For the text-containing cell, return its midpoint in [X, Y] coordinate format. 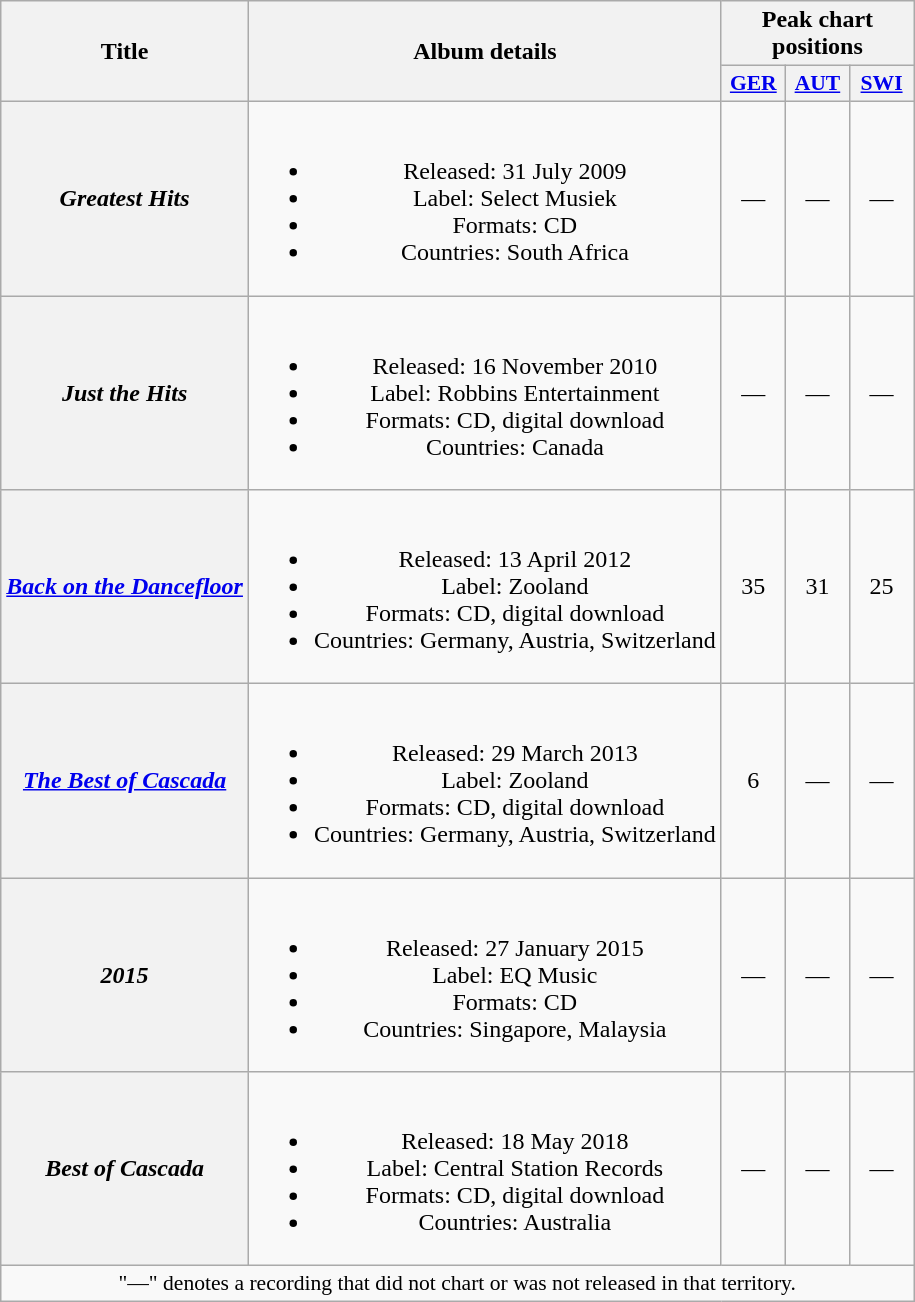
Released: 18 May 2018Label: Central Station RecordsFormats: CD, digital downloadCountries: Australia [484, 1169]
Greatest Hits [125, 198]
6 [753, 781]
GER [753, 84]
Released: 27 January 2015Label: EQ MusicFormats: CDCountries: Singapore, Malaysia [484, 975]
Best of Cascada [125, 1169]
Released: 13 April 2012Label: ZoolandFormats: CD, digital downloadCountries: Germany, Austria, Switzerland [484, 587]
Released: 16 November 2010Label: Robbins EntertainmentFormats: CD, digital downloadCountries: Canada [484, 393]
2015 [125, 975]
"—" denotes a recording that did not chart or was not released in that territory. [458, 1284]
SWI [881, 84]
The Best of Cascada [125, 781]
Back on the Dancefloor [125, 587]
Peak chart positions [817, 34]
25 [881, 587]
31 [817, 587]
35 [753, 587]
AUT [817, 84]
Title [125, 52]
Just the Hits [125, 393]
Album details [484, 52]
Released: 29 March 2013Label: ZoolandFormats: CD, digital downloadCountries: Germany, Austria, Switzerland [484, 781]
Released: 31 July 2009Label: Select MusiekFormats: CDCountries: South Africa [484, 198]
